Find where the given text appears and provide that cell's center as (X, Y) coordinate. 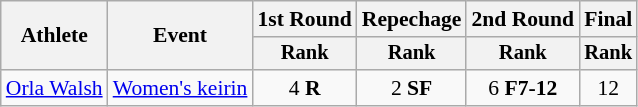
1st Round (304, 19)
Final (608, 19)
Women's keirin (180, 88)
4 R (304, 88)
2 SF (412, 88)
Orla Walsh (54, 88)
Event (180, 36)
6 F7-12 (522, 88)
12 (608, 88)
Athlete (54, 36)
Repechage (412, 19)
2nd Round (522, 19)
